Provide the [x, y] coordinate of the cell's center where the given text is located.  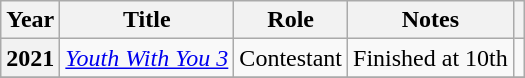
2021 [30, 58]
Title [147, 20]
Finished at 10th [431, 58]
Youth With You 3 [147, 58]
Contestant [291, 58]
Role [291, 20]
Notes [431, 20]
Year [30, 20]
